For the text-containing cell, return its midpoint in (x, y) coordinate format. 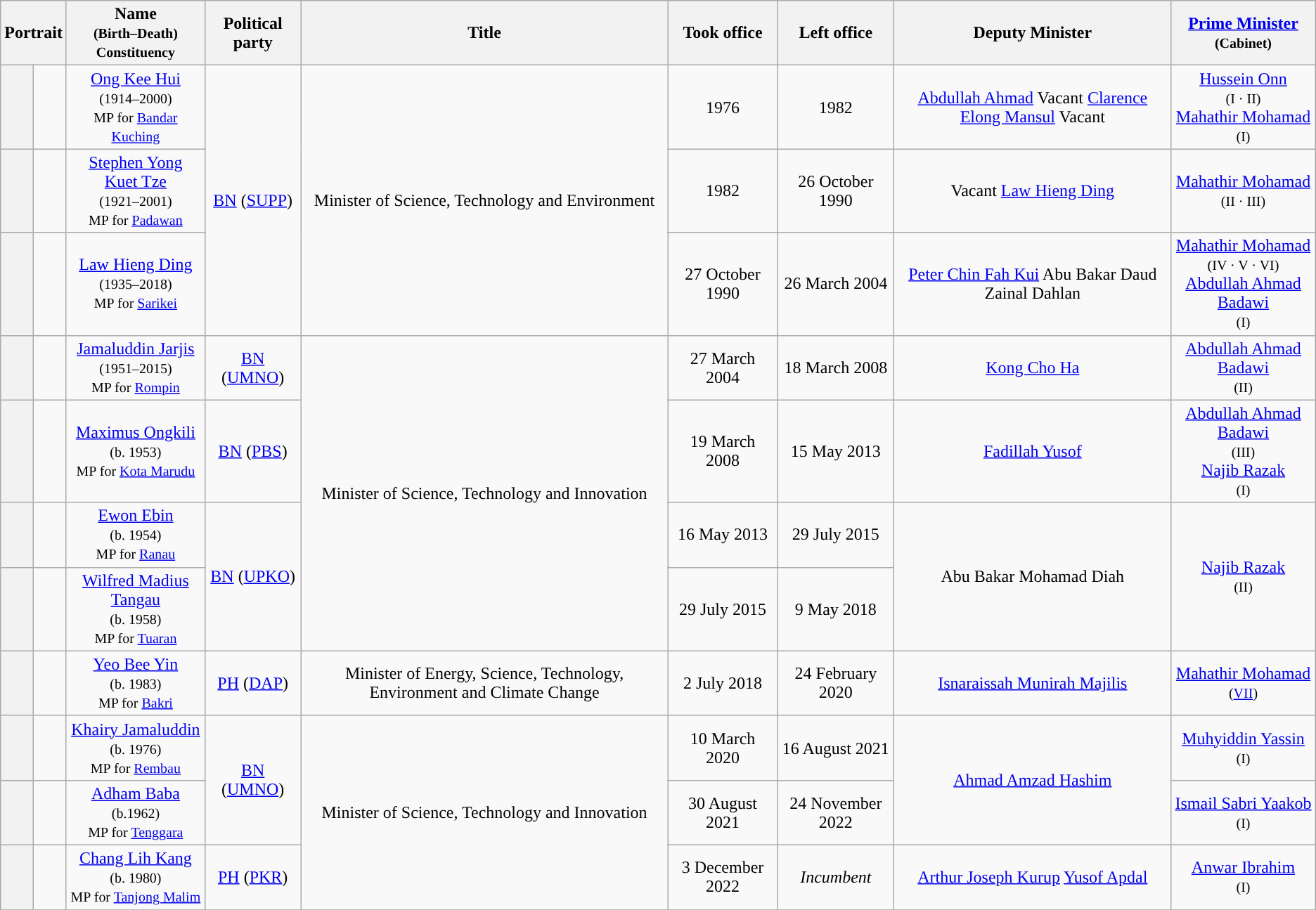
Maximus Ongkili(b. 1953)MP for Kota Marudu (135, 451)
16 August 2021 (836, 748)
Prime Minister(Cabinet) (1244, 33)
Law Hieng Ding(1935–2018)MP for Sarikei (135, 284)
9 May 2018 (836, 609)
Mahathir Mohamad(VII) (1244, 683)
18 March 2008 (836, 368)
Mahathir Mohamad(II · III) (1244, 191)
26 October 1990 (836, 191)
BN (PBS) (253, 451)
Abu Bakar Mohamad Diah (1033, 576)
19 March 2008 (723, 451)
Abdullah Ahmad Badawi(II) (1244, 368)
Title (484, 33)
30 August 2021 (723, 812)
Vacant Law Hieng Ding (1033, 191)
Kong Cho Ha (1033, 368)
Left office (836, 33)
Wilfred Madius Tangau(b. 1958)MP for Tuaran (135, 609)
16 May 2013 (723, 535)
26 March 2004 (836, 284)
10 March 2020 (723, 748)
Took office (723, 33)
Abdullah Ahmad Badawi(III)Najib Razak(I) (1244, 451)
2 July 2018 (723, 683)
Arthur Joseph Kurup Yusof Apdal (1033, 877)
Ismail Sabri Yaakob(I) (1244, 812)
Name(Birth–Death)Constituency (135, 33)
Jamaluddin Jarjis(1951–2015)MP for Rompin (135, 368)
Anwar Ibrahim(I) (1244, 877)
Minister of Energy, Science, Technology, Environment and Climate Change (484, 683)
Stephen Yong Kuet Tze(1921–2001)MP for Padawan (135, 191)
Adham Baba(b.1962)MP for Tenggara (135, 812)
Chang Lih Kang(b. 1980)MP for Tanjong Malim (135, 877)
Incumbent (836, 877)
Khairy Jamaluddin(b. 1976)MP for Rembau (135, 748)
Ong Kee Hui(1914–2000)MP for Bandar Kuching (135, 107)
BN (UPKO) (253, 576)
Fadillah Yusof (1033, 451)
15 May 2013 (836, 451)
Yeo Bee Yin(b. 1983)MP for Bakri (135, 683)
3 December 2022 (723, 877)
Isnaraissah Munirah Majilis (1033, 683)
PH (PKR) (253, 877)
24 February 2020 (836, 683)
Minister of Science, Technology and Environment (484, 200)
27 October 1990 (723, 284)
Deputy Minister (1033, 33)
Ewon Ebin(b. 1954)MP for Ranau (135, 535)
Muhyiddin Yassin(I) (1244, 748)
1976 (723, 107)
24 November 2022 (836, 812)
Mahathir Mohamad(IV · V · VI)Abdullah Ahmad Badawi(I) (1244, 284)
27 March 2004 (723, 368)
Najib Razak(II) (1244, 576)
Hussein Onn(I · II)Mahathir Mohamad(I) (1244, 107)
Peter Chin Fah Kui Abu Bakar Daud Zainal Dahlan (1033, 284)
Political party (253, 33)
BN (SUPP) (253, 200)
Portrait (34, 33)
Abdullah Ahmad Vacant Clarence Elong Mansul Vacant (1033, 107)
PH (DAP) (253, 683)
Ahmad Amzad Hashim (1033, 780)
